Provide the (x, y) coordinate of the cell's center where the given text is located.  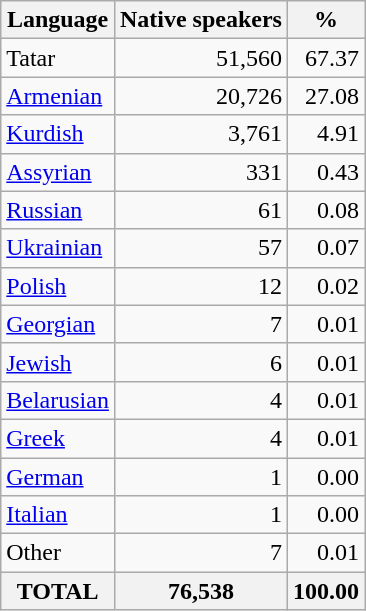
27.08 (326, 96)
Armenian (58, 96)
Belarusian (58, 400)
Tatar (58, 58)
331 (200, 172)
Georgian (58, 324)
Assyrian (58, 172)
TOTAL (58, 591)
Ukrainian (58, 248)
4.91 (326, 134)
German (58, 477)
0.08 (326, 210)
51,560 (200, 58)
Language (58, 20)
0.43 (326, 172)
3,761 (200, 134)
Jewish (58, 362)
6 (200, 362)
Polish (58, 286)
Greek (58, 438)
Native speakers (200, 20)
Russian (58, 210)
61 (200, 210)
Other (58, 553)
20,726 (200, 96)
Kurdish (58, 134)
76,538 (200, 591)
57 (200, 248)
100.00 (326, 591)
67.37 (326, 58)
% (326, 20)
0.02 (326, 286)
0.07 (326, 248)
12 (200, 286)
Italian (58, 515)
